For the text-containing cell, return its midpoint in [x, y] coordinate format. 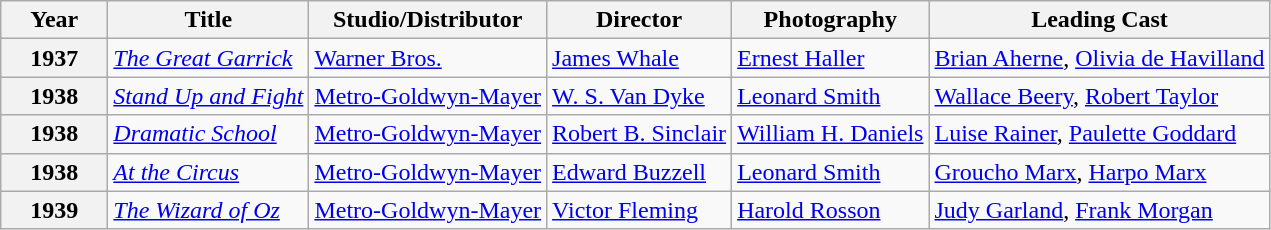
Title [208, 20]
At the Circus [208, 172]
William H. Daniels [830, 134]
Photography [830, 20]
Brian Aherne, Olivia de Havilland [1100, 58]
Edward Buzzell [640, 172]
Groucho Marx, Harpo Marx [1100, 172]
Warner Bros. [428, 58]
Luise Rainer, Paulette Goddard [1100, 134]
The Great Garrick [208, 58]
Victor Fleming [640, 210]
Dramatic School [208, 134]
1937 [54, 58]
Studio/Distributor [428, 20]
Director [640, 20]
Harold Rosson [830, 210]
Wallace Beery, Robert Taylor [1100, 96]
1939 [54, 210]
James Whale [640, 58]
Year [54, 20]
Leading Cast [1100, 20]
W. S. Van Dyke [640, 96]
Stand Up and Fight [208, 96]
Ernest Haller [830, 58]
Robert B. Sinclair [640, 134]
Judy Garland, Frank Morgan [1100, 210]
The Wizard of Oz [208, 210]
